Pinpoint the cell where the given text exists, returning its (x, y) midpoint coordinate. 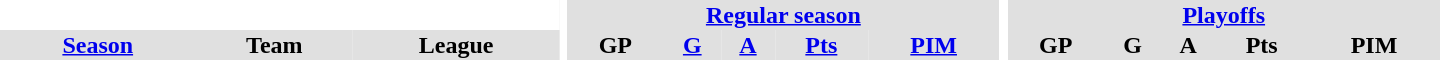
Regular season (783, 15)
Team (274, 45)
Playoffs (1224, 15)
Season (98, 45)
League (456, 45)
